Provide the (x, y) coordinate of the cell's center where the given text is located.  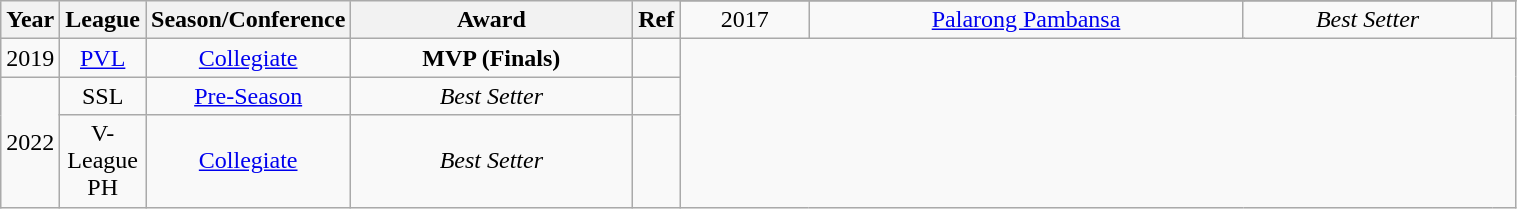
SSL (103, 96)
MVP (Finals) (492, 58)
Palarong Pambansa (1026, 20)
PVL (103, 58)
Pre-Season (248, 96)
League (103, 20)
2017 (744, 20)
Award (492, 20)
V-League PH (103, 161)
Year (30, 20)
2022 (30, 142)
2019 (30, 58)
Season/Conference (248, 20)
Ref (656, 20)
